Detect which cell encompasses the target text, then output its [x, y] center coordinate. 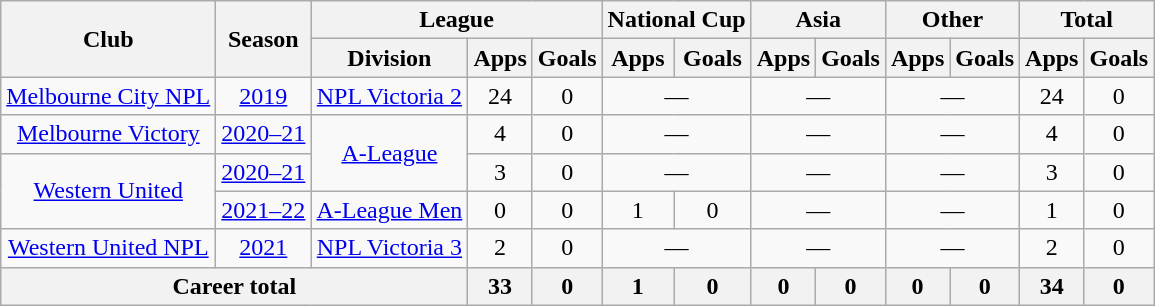
League [456, 20]
A-League Men [390, 210]
Other [952, 20]
2021 [264, 248]
Career total [234, 286]
Asia [818, 20]
Western United NPL [108, 248]
A-League [390, 153]
NPL Victoria 2 [390, 96]
33 [500, 286]
Melbourne City NPL [108, 96]
34 [1052, 286]
National Cup [676, 20]
2019 [264, 96]
Club [108, 39]
Division [390, 58]
NPL Victoria 3 [390, 248]
Total [1087, 20]
Western United [108, 191]
2021–22 [264, 210]
Season [264, 39]
Melbourne Victory [108, 134]
